Detect which cell encompasses the target text, then output its [X, Y] center coordinate. 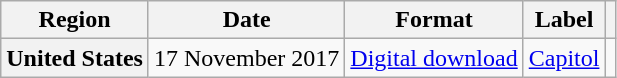
Label [564, 20]
Digital download [434, 58]
Format [434, 20]
17 November 2017 [246, 58]
Date [246, 20]
Capitol [564, 58]
United States [75, 58]
Region [75, 20]
